Determine the [x, y] coordinate at the center of the cell enclosing the given text.  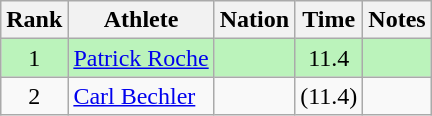
Rank [34, 20]
11.4 [329, 58]
1 [34, 58]
2 [34, 96]
Time [329, 20]
(11.4) [329, 96]
Athlete [141, 20]
Notes [397, 20]
Patrick Roche [141, 58]
Carl Bechler [141, 96]
Nation [254, 20]
